Return [X, Y] of the center of cell containing provided text 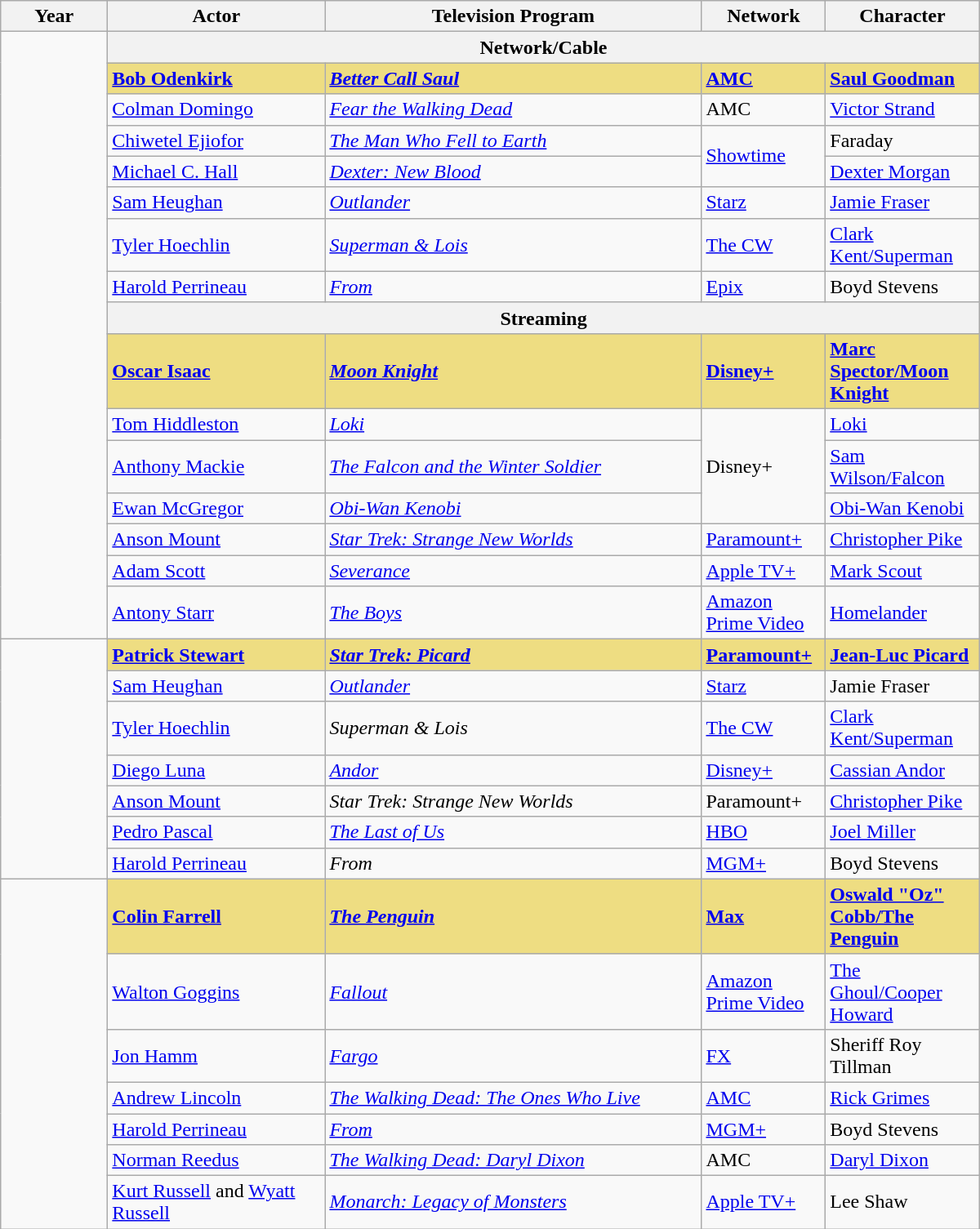
Character [902, 16]
Fear the Walking Dead [513, 109]
Michael C. Hall [216, 171]
Dexter: New Blood [513, 171]
Colin Farrell [216, 916]
Andor [513, 770]
Diego Luna [216, 770]
Faraday [902, 140]
Bob Odenkirk [216, 78]
The Ghoul/Cooper Howard [902, 991]
Kurt Russell and Wyatt Russell [216, 1202]
Adam Scott [216, 571]
Oswald "Oz" Cobb/The Penguin [902, 916]
Cassian Andor [902, 770]
Antony Starr [216, 612]
Actor [216, 16]
Tom Hiddleston [216, 424]
Mark Scout [902, 571]
Showtime [764, 156]
Moon Knight [513, 371]
Max [764, 916]
Rick Grimes [902, 1098]
Oscar Isaac [216, 371]
Dexter Morgan [902, 171]
Epix [764, 287]
Sam Wilson/Falcon [902, 465]
Pedro Pascal [216, 832]
Jean-Luc Picard [902, 655]
Daryl Dixon [902, 1160]
The Walking Dead: The Ones Who Live [513, 1098]
Star Trek: Picard [513, 655]
Network/Cable [544, 47]
Streaming [544, 318]
The Walking Dead: Daryl Dixon [513, 1160]
Victor Strand [902, 109]
Colman Domingo [216, 109]
The Penguin [513, 916]
Network [764, 16]
The Falcon and the Winter Soldier [513, 465]
HBO [764, 832]
Monarch: Legacy of Monsters [513, 1202]
Patrick Stewart [216, 655]
Severance [513, 571]
Saul Goodman [902, 78]
Year [54, 16]
Joel Miller [902, 832]
Norman Reedus [216, 1160]
Television Program [513, 16]
Fargo [513, 1055]
Jon Hamm [216, 1055]
Ewan McGregor [216, 509]
Anthony Mackie [216, 465]
Walton Goggins [216, 991]
The Man Who Fell to Earth [513, 140]
The Boys [513, 612]
Chiwetel Ejiofor [216, 140]
Lee Shaw [902, 1202]
Fallout [513, 991]
Andrew Lincoln [216, 1098]
The Last of Us [513, 832]
Sheriff Roy Tillman [902, 1055]
FX [764, 1055]
Marc Spector/Moon Knight [902, 371]
Homelander [902, 612]
Better Call Saul [513, 78]
